Return the [X, Y] coordinate for the center point of the cell that contains the specified text.  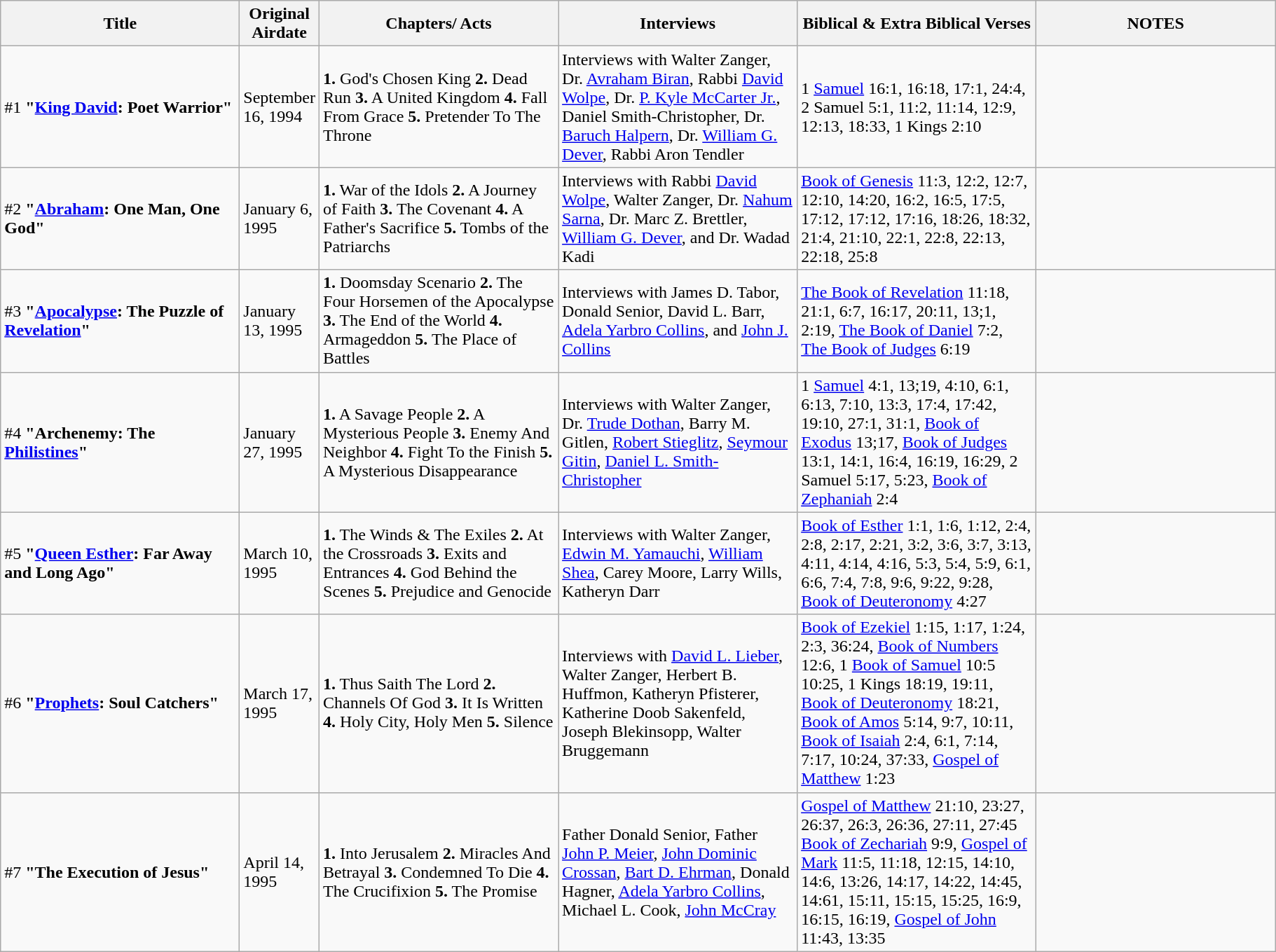
January 13, 1995 [280, 321]
1. War of the Idols 2. A Journey of Faith 3. The Covenant 4. A Father's Sacrifice 5. Tombs of the Patriarchs [439, 219]
Interviews [678, 24]
Chapters/ Acts [439, 24]
Interviews with Walter Zanger, Dr. Trude Dothan, Barry M. Gitlen, Robert Stieglitz, Seymour Gitin, Daniel L. Smith-Christopher [678, 442]
1 Samuel 16:1, 16:18, 17:1, 24:4, 2 Samuel 5:1, 11:2, 11:14, 12:9, 12:13, 18:33, 1 Kings 2:10 [917, 106]
1. A Savage People 2. A Mysterious People 3. Enemy And Neighbor 4. Fight To the Finish 5. A Mysterious Disappearance [439, 442]
Interviews with Rabbi David Wolpe, Walter Zanger, Dr. Nahum Sarna, Dr. Marc Z. Brettler, William G. Dever, and Dr. Wadad Kadi [678, 219]
Book of Genesis 11:3, 12:2, 12:7, 12:10, 14:20, 16:2, 16:5, 17:5, 17:12, 17:12, 17:16, 18:26, 18:32, 21:4, 21:10, 22:1, 22:8, 22:13, 22:18, 25:8 [917, 219]
#5 "Queen Esther: Far Away and Long Ago" [121, 563]
September 16, 1994 [280, 106]
#4 "Archenemy: The Philistines" [121, 442]
March 10, 1995 [280, 563]
1. God's Chosen King 2. Dead Run 3. A United Kingdom 4. Fall From Grace 5. Pretender To The Throne [439, 106]
NOTES [1156, 24]
#7 "The Execution of Jesus" [121, 871]
#6 "Prophets: Soul Catchers" [121, 703]
Title [121, 24]
1. Thus Saith The Lord 2. Channels Of God 3. It Is Written 4. Holy City, Holy Men 5. Silence [439, 703]
January 6, 1995 [280, 219]
Interviews with James D. Tabor, Donald Senior, David L. Barr, Adela Yarbro Collins, and John J. Collins [678, 321]
Father Donald Senior, Father John P. Meier, John Dominic Crossan, Bart D. Ehrman, Donald Hagner, Adela Yarbro Collins, Michael L. Cook, John McCray [678, 871]
1. Doomsday Scenario 2. The Four Horsemen of the Apocalypse 3. The End of the World 4. Armageddon 5. The Place of Battles [439, 321]
#2 "Abraham: One Man, One God" [121, 219]
March 17, 1995 [280, 703]
#3 "Apocalypse: The Puzzle of Revelation" [121, 321]
January 27, 1995 [280, 442]
1. Into Jerusalem 2. Miracles And Betrayal 3. Condemned To Die 4. The Crucifixion 5. The Promise [439, 871]
April 14, 1995 [280, 871]
#1 "King David: Poet Warrior" [121, 106]
Original Airdate [280, 24]
The Book of Revelation 11:18, 21:1, 6:7, 16:17, 20:11, 13;1, 2:19, The Book of Daniel 7:2, The Book of Judges 6:19 [917, 321]
1. The Winds & The Exiles 2. At the Crossroads 3. Exits and Entrances 4. God Behind the Scenes 5. Prejudice and Genocide [439, 563]
Interviews with Walter Zanger, Edwin M. Yamauchi, William Shea, Carey Moore, Larry Wills, Katheryn Darr [678, 563]
Biblical & Extra Biblical Verses [917, 24]
